Identify which cell holds the provided text, then report its [x, y] central coordinate. 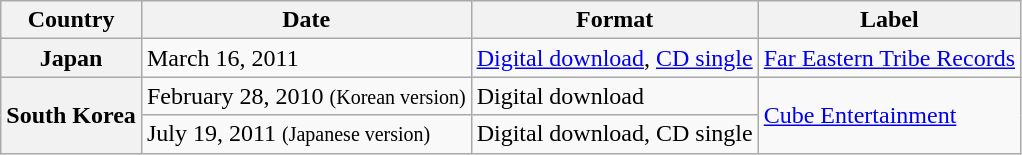
Format [614, 20]
Date [306, 20]
South Korea [72, 115]
Digital download [614, 96]
Japan [72, 58]
Label [889, 20]
Cube Entertainment [889, 115]
February 28, 2010 (Korean version) [306, 96]
July 19, 2011 (Japanese version) [306, 134]
March 16, 2011 [306, 58]
Country [72, 20]
Far Eastern Tribe Records [889, 58]
